For the text-containing cell, return its midpoint in [X, Y] coordinate format. 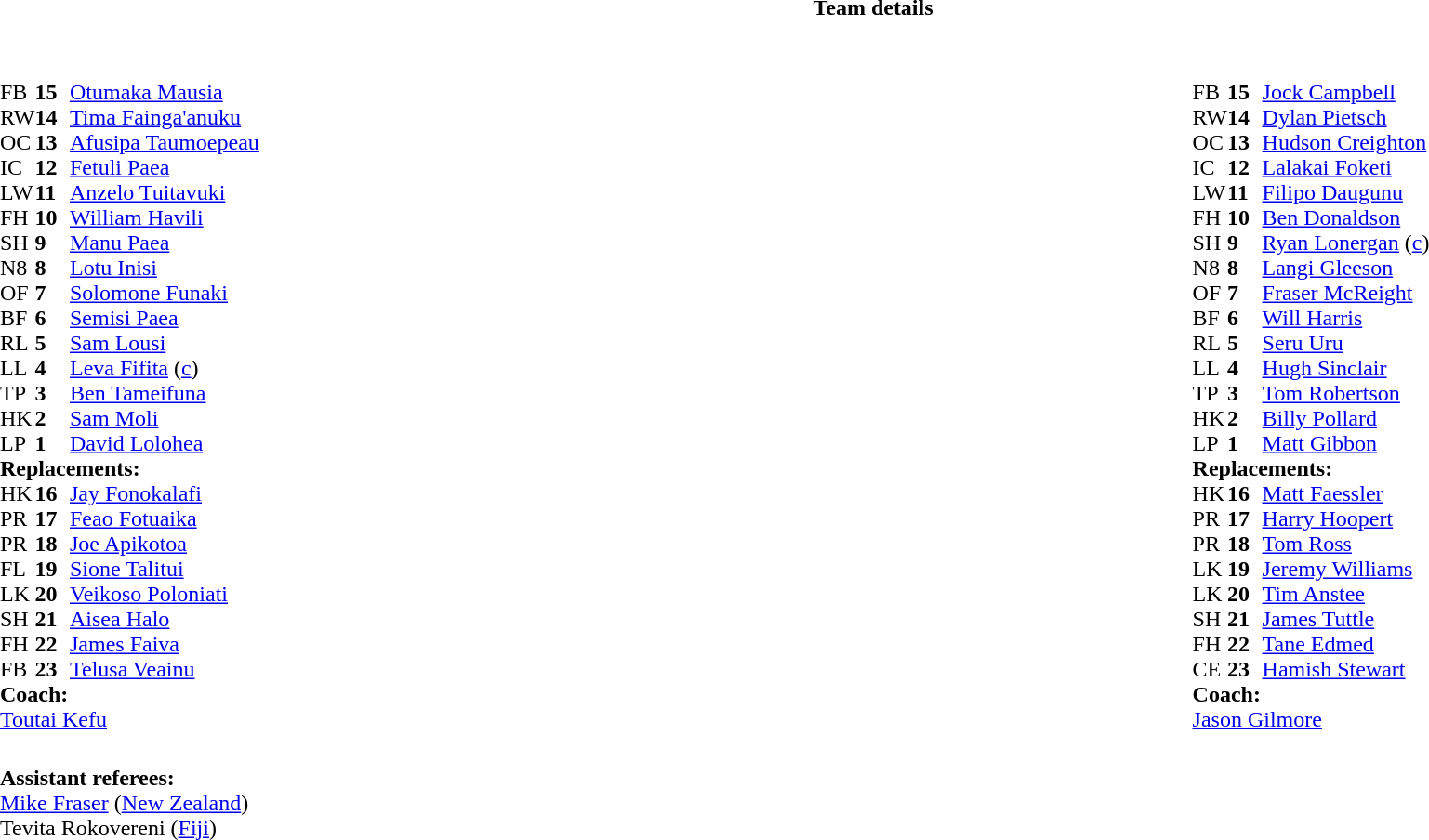
Otumaka Mausia [165, 93]
Telusa Veainu [165, 669]
Aisea Halo [165, 619]
Fetuli Paea [165, 167]
William Havili [165, 217]
Sam Moli [165, 418]
Solomone Funaki [165, 294]
James Faiva [165, 645]
FL [18, 569]
Semisi Paea [165, 318]
CE [1211, 669]
Veikoso Poloniati [165, 595]
Coach: [130, 695]
Sam Lousi [165, 344]
Sione Talitui [165, 569]
Jay Fonokalafi [165, 494]
Lotu Inisi [165, 268]
Afusipa Taumoepeau [165, 143]
Toutai Kefu [130, 719]
Leva Fifita (c) [165, 368]
Ben Tameifuna [165, 394]
Anzelo Tuitavuki [165, 193]
Joe Apikotoa [165, 545]
Replacements: [130, 468]
Tima Fainga'anuku [165, 117]
Manu Paea [165, 243]
Feao Fotuaika [165, 518]
David Lolohea [165, 444]
